Search for the cell housing the specified text and yield its [x, y] center coordinate. 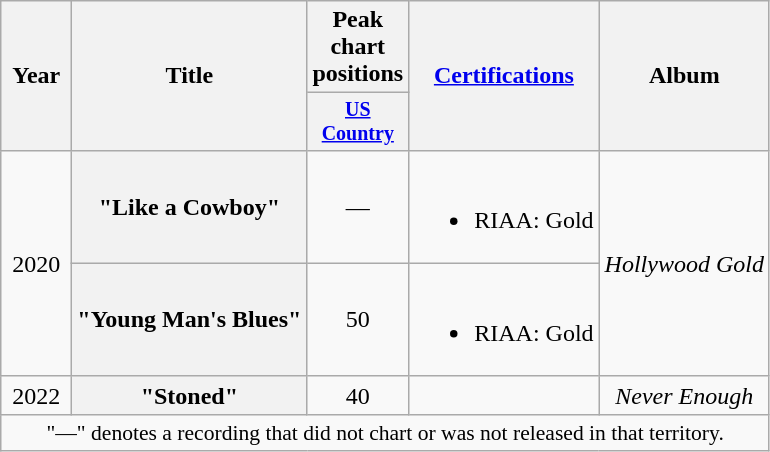
Album [684, 76]
Year [36, 76]
50 [358, 320]
Certifications [504, 76]
"Young Man's Blues" [190, 320]
"Stoned" [190, 395]
US Country [358, 122]
2022 [36, 395]
"Like a Cowboy" [190, 206]
Title [190, 76]
"—" denotes a recording that did not chart or was not released in that territory. [386, 432]
Hollywood Gold [684, 263]
2020 [36, 263]
Never Enough [684, 395]
Peak chart positions [358, 47]
40 [358, 395]
— [358, 206]
